Extract the (x, y) coordinate from the center of the cell holding the provided text.  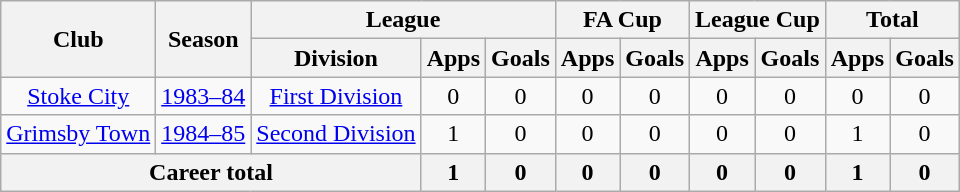
Second Division (336, 134)
Division (336, 58)
Stoke City (78, 96)
Season (204, 39)
League (404, 20)
Grimsby Town (78, 134)
Career total (211, 172)
First Division (336, 96)
Club (78, 39)
Total (892, 20)
League Cup (758, 20)
FA Cup (622, 20)
1984–85 (204, 134)
1983–84 (204, 96)
